Determine the (X, Y) coordinate at the center of the cell enclosing the given text.  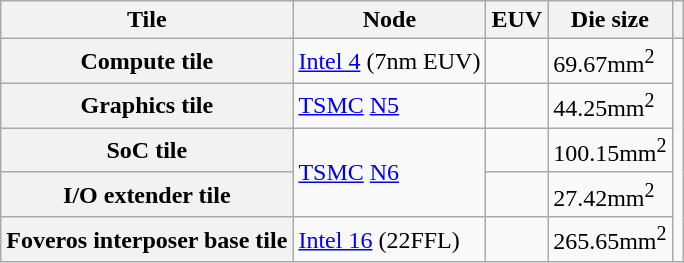
100.15mm2 (610, 150)
I/O extender tile (147, 194)
265.65mm2 (610, 240)
Foveros interposer base tile (147, 240)
TSMC N6 (390, 172)
27.42mm2 (610, 194)
Intel 16 (22FFL) (390, 240)
44.25mm2 (610, 106)
Intel 4 (7nm EUV) (390, 62)
TSMC N5 (390, 106)
Tile (147, 20)
Graphics tile (147, 106)
Compute tile (147, 62)
SoC tile (147, 150)
Die size (610, 20)
Node (390, 20)
69.67mm2 (610, 62)
EUV (517, 20)
